Provide the (X, Y) coordinate of the cell's center where the given text is located.  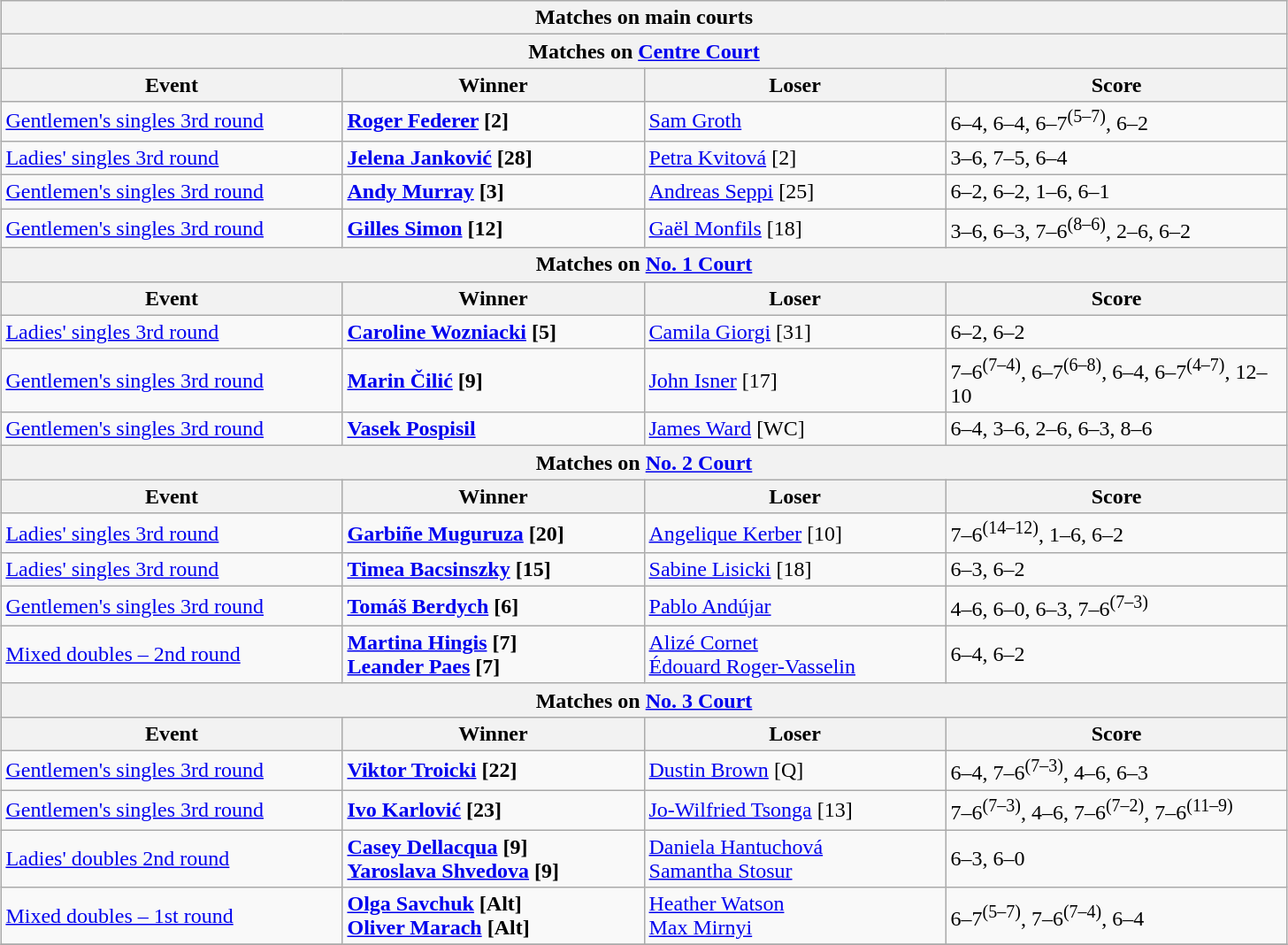
Matches on No. 2 Court (644, 463)
Vasek Pospisil (494, 429)
Pablo Andújar (794, 607)
7–6(14–12), 1–6, 6–2 (1116, 533)
Viktor Troicki [22] (494, 770)
Sam Groth (794, 122)
Ladies' doubles 2nd round (172, 858)
Gaël Monfils [18] (794, 228)
Dustin Brown [Q] (794, 770)
Garbiñe Muguruza [20] (494, 533)
3–6, 6–3, 7–6(8–6), 2–6, 6–2 (1116, 228)
Tomáš Berdych [6] (494, 607)
Alizé Cornet Édouard Roger-Vasselin (794, 655)
7–6(7–4), 6–7(6–8), 6–4, 6–7(4–7), 12–10 (1116, 380)
Marin Čilić [9] (494, 380)
Daniela Hantuchová Samantha Stosur (794, 858)
Andreas Seppi [25] (794, 192)
6–4, 3–6, 2–6, 6–3, 8–6 (1116, 429)
Mixed doubles – 2nd round (172, 655)
Andy Murray [3] (494, 192)
John Isner [17] (794, 380)
Timea Bacsinszky [15] (494, 570)
Matches on No. 3 Court (644, 700)
Camila Giorgi [31] (794, 332)
Jelena Janković [28] (494, 157)
6–2, 6–2 (1116, 332)
Matches on main courts (644, 18)
Matches on Centre Court (644, 51)
Caroline Wozniacki [5] (494, 332)
Mixed doubles – 1st round (172, 917)
James Ward [WC] (794, 429)
6–3, 6–2 (1116, 570)
Gilles Simon [12] (494, 228)
Casey Dellacqua [9] Yaroslava Shvedova [9] (494, 858)
Jo-Wilfried Tsonga [13] (794, 811)
7–6(7–3), 4–6, 7–6(7–2), 7–6(11–9) (1116, 811)
6–4, 7–6(7–3), 4–6, 6–3 (1116, 770)
Petra Kvitová [2] (794, 157)
Sabine Lisicki [18] (794, 570)
Roger Federer [2] (494, 122)
4–6, 6–0, 6–3, 7–6(7–3) (1116, 607)
Matches on No. 1 Court (644, 265)
3–6, 7–5, 6–4 (1116, 157)
6–2, 6–2, 1–6, 6–1 (1116, 192)
Ivo Karlović [23] (494, 811)
Martina Hingis [7] Leander Paes [7] (494, 655)
Olga Savchuk [Alt] Oliver Marach [Alt] (494, 917)
Angelique Kerber [10] (794, 533)
Heather Watson Max Mirnyi (794, 917)
6–7(5–7), 7–6(7–4), 6–4 (1116, 917)
6–4, 6–4, 6–7(5–7), 6–2 (1116, 122)
6–4, 6–2 (1116, 655)
6–3, 6–0 (1116, 858)
